Output the (x, y) coordinate of the center of the cell containing the given text.  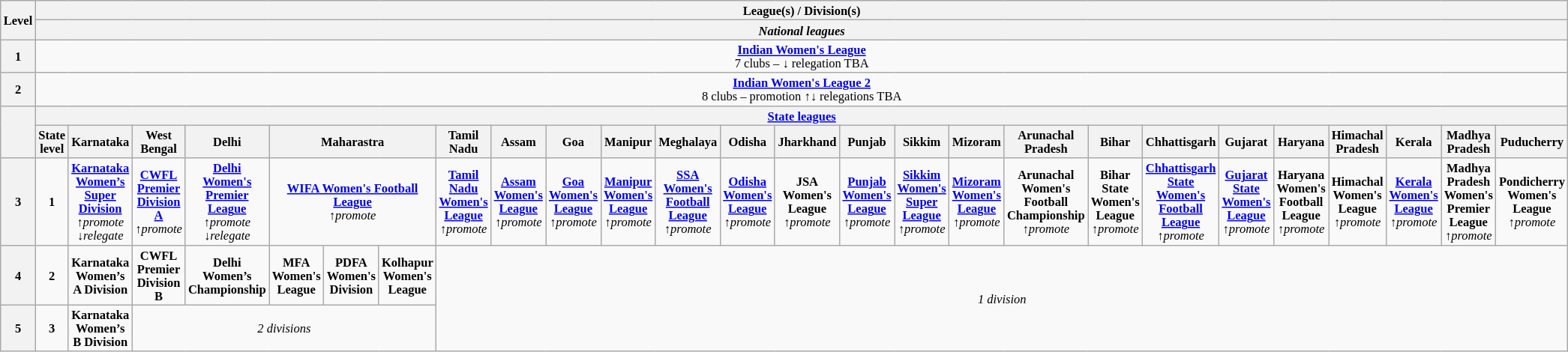
Himachal Pradesh (1357, 142)
Gujarat State Women's League↑promote (1246, 201)
Tamil Nadu (463, 142)
National leagues (802, 30)
Karnataka Women’s Super Division↑promote ↓relegate (100, 201)
JSA Women's League↑promote (807, 201)
Bihar State Women's League↑promote (1116, 201)
Odisha (747, 142)
Mizoram Women's League↑promote (976, 201)
State level (52, 142)
League(s) / Division(s) (802, 10)
Delhi Women's Premier League↑promote ↓relegate (227, 201)
Odisha Women's League↑promote (747, 201)
2 divisions (283, 328)
Jharkhand (807, 142)
Bihar (1116, 142)
Manipur (628, 142)
Goa (573, 142)
Tamil Nadu Women's League↑promote (463, 201)
5 (18, 328)
Arunachal Women's Football Championship↑promote (1046, 201)
WIFA Women's Football League↑promote (352, 201)
Haryana (1302, 142)
Madhya Pradesh (1468, 142)
Arunachal Pradesh (1046, 142)
Level (18, 20)
CWFL Premier Division A↑promote (159, 201)
Sikkim (922, 142)
Kolhapur Women's League (408, 275)
4 (18, 275)
SSA Women's Football League↑promote (688, 201)
Goa Women's League↑promote (573, 201)
Indian Women's League 7 clubs – ↓ relegation TBA (802, 56)
Delhi Women’s Championship (227, 275)
Punjab (867, 142)
Indian Women's League 2 8 clubs – promotion ↑↓ relegations TBA (802, 89)
Karnataka Women’s A Division (100, 275)
1 division (1002, 298)
Kerala Women's League↑promote (1414, 201)
Assam Women's League↑promote (519, 201)
Chhattisgarh State Women's Football League↑promote (1181, 201)
West Bengal (159, 142)
Gujarat (1246, 142)
Puducherry (1532, 142)
Chhattisgarh (1181, 142)
State leagues (802, 115)
Pondicherry Women's League↑promote (1532, 201)
Mizoram (976, 142)
Assam (519, 142)
Sikkim Women's Super League↑promote (922, 201)
PDFA Women's Division (351, 275)
Delhi (227, 142)
CWFL Premier Division B (159, 275)
Himachal Women's League↑promote (1357, 201)
Karnataka (100, 142)
Manipur Women's League↑promote (628, 201)
Madhya Pradesh Women's Premier League↑promote (1468, 201)
Meghalaya (688, 142)
MFA Women's League (297, 275)
Maharastra (352, 142)
Punjab Women's League↑promote (867, 201)
Karnataka Women’s B Division (100, 328)
Haryana Women's Football League↑promote (1302, 201)
Kerala (1414, 142)
